Find where the given text appears and provide that cell's center as (x, y) coordinate. 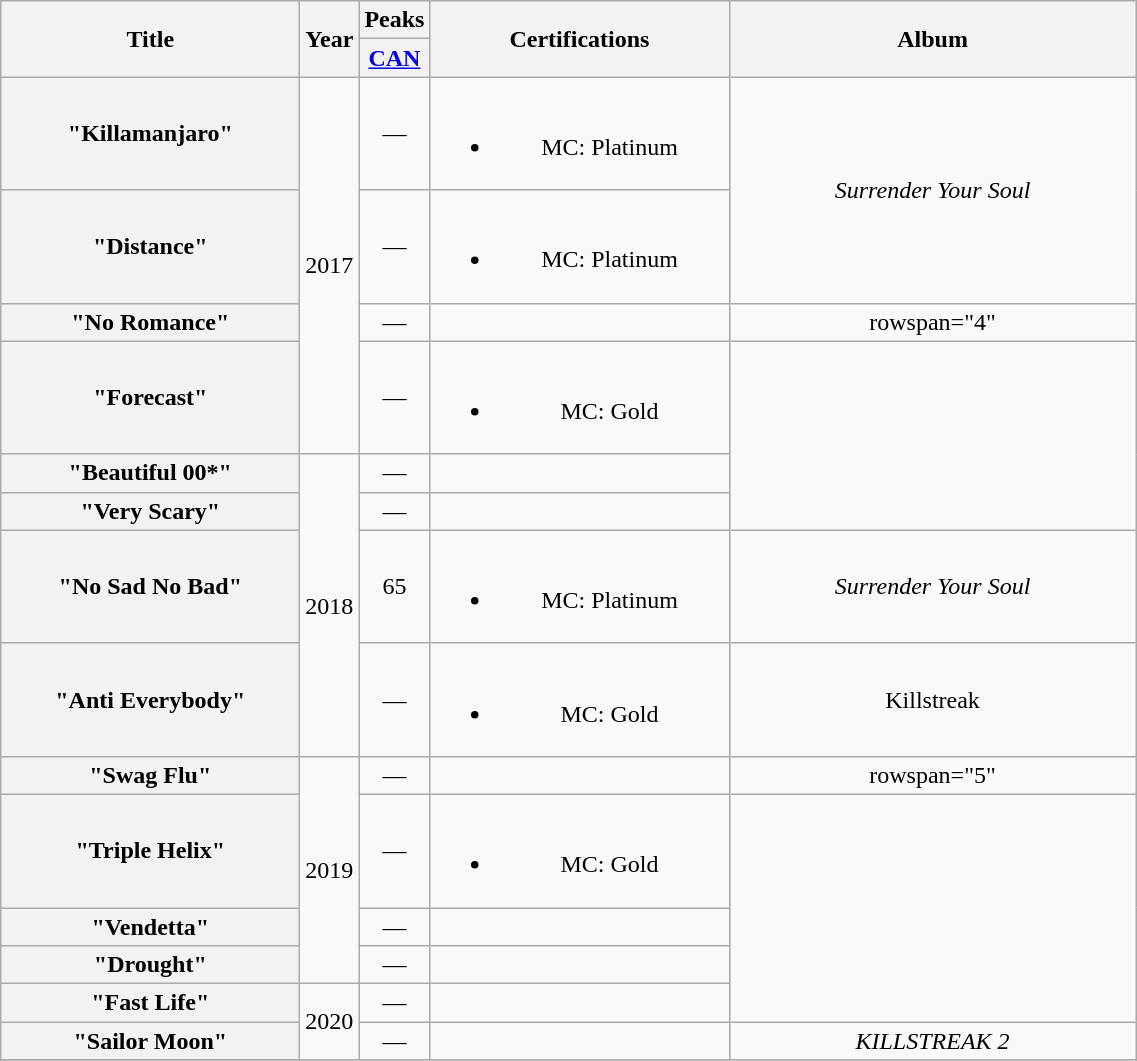
2019 (330, 870)
"Swag Flu" (150, 775)
rowspan="4" (932, 322)
"Triple Helix" (150, 850)
"Sailor Moon" (150, 1041)
Year (330, 39)
"Distance" (150, 246)
Peaks (394, 20)
CAN (394, 58)
2018 (330, 605)
KILLSTREAK 2 (932, 1041)
"No Sad No Bad" (150, 586)
Title (150, 39)
"Very Scary" (150, 511)
2017 (330, 266)
"Fast Life" (150, 1003)
"Beautiful 00*" (150, 473)
Album (932, 39)
Killstreak (932, 700)
rowspan="5" (932, 775)
"Anti Everybody" (150, 700)
"Killamanjaro" (150, 134)
Certifications (580, 39)
"Vendetta" (150, 927)
65 (394, 586)
"Drought" (150, 965)
"No Romance" (150, 322)
2020 (330, 1022)
"Forecast" (150, 398)
